Capture the cell that displays the provided text and extract its (x, y) central coordinate. 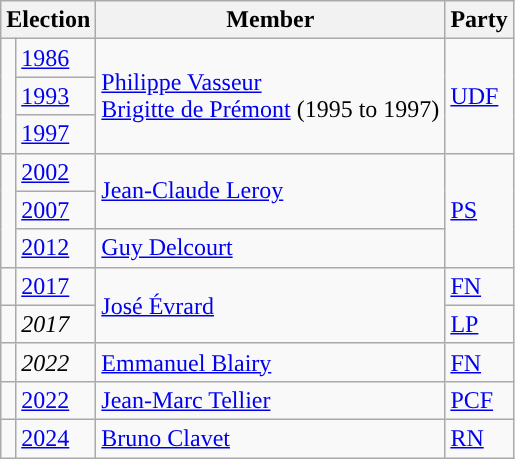
Guy Delcourt (270, 248)
UDF (479, 96)
Election (48, 20)
Member (270, 20)
PS (479, 210)
LP (479, 324)
Jean-Claude Leroy (270, 191)
Bruno Clavet (270, 438)
Philippe VasseurBrigitte de Prémont (1995 to 1997) (270, 96)
2002 (56, 172)
1986 (56, 58)
PCF (479, 400)
RN (479, 438)
Emmanuel Blairy (270, 362)
2012 (56, 248)
1993 (56, 96)
José Évrard (270, 305)
1997 (56, 134)
Jean-Marc Tellier (270, 400)
2024 (56, 438)
2007 (56, 210)
Party (479, 20)
